Provide the (x, y) coordinate of the cell's center where the given text is located.  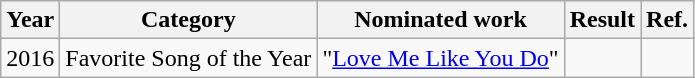
Result (602, 20)
Category (188, 20)
Nominated work (440, 20)
Favorite Song of the Year (188, 58)
Year (30, 20)
"Love Me Like You Do" (440, 58)
Ref. (668, 20)
2016 (30, 58)
